Detect which cell encompasses the target text, then output its (x, y) center coordinate. 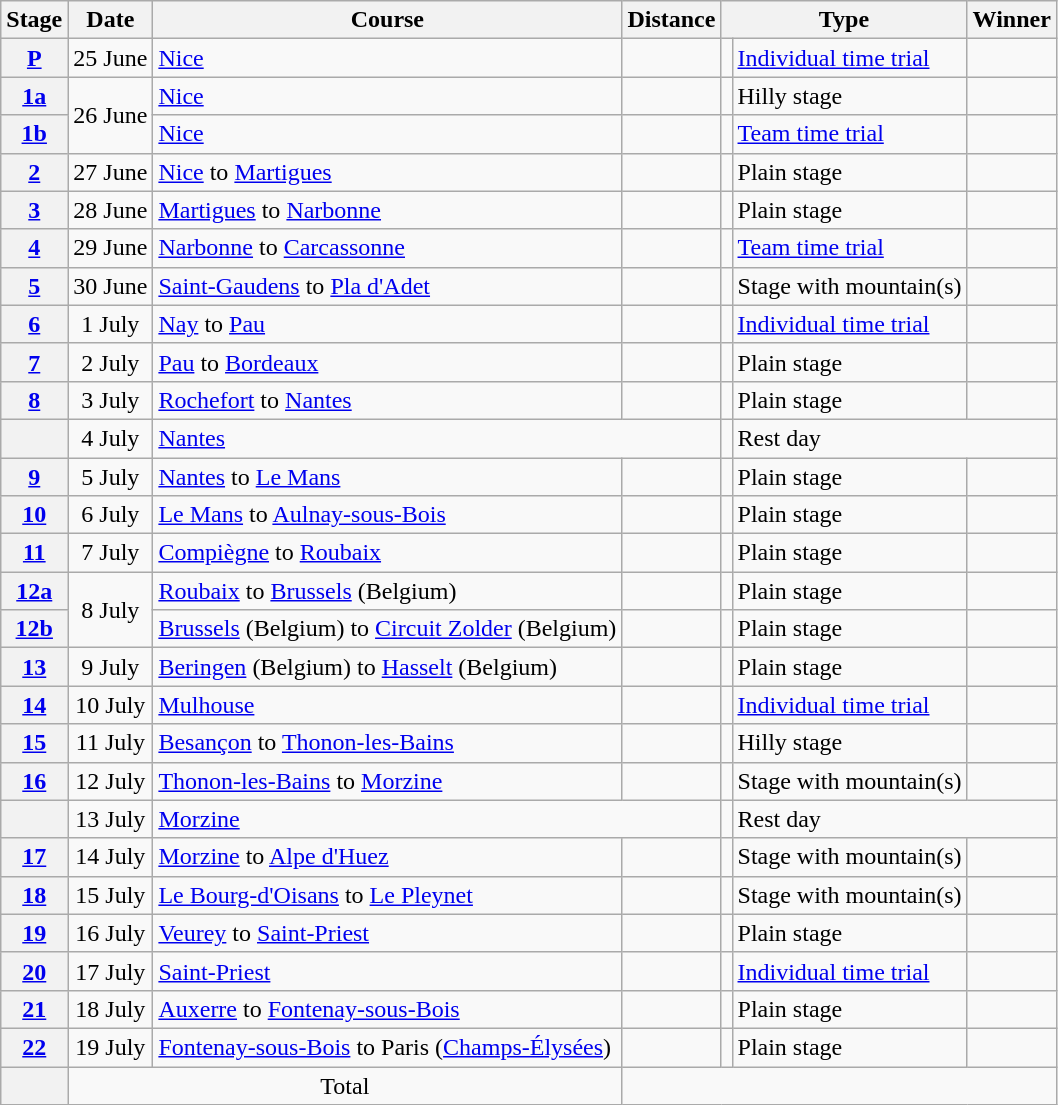
7 (34, 362)
Morzine to Alpe d'Huez (388, 857)
11 July (110, 743)
26 June (110, 115)
15 (34, 743)
19 (34, 933)
Compiègne to Roubaix (388, 553)
2 July (110, 362)
2 (34, 172)
6 (34, 324)
20 (34, 971)
13 July (110, 819)
3 July (110, 400)
Rochefort to Nantes (388, 400)
P (34, 58)
Date (110, 20)
9 July (110, 667)
Stage (34, 20)
Nay to Pau (388, 324)
14 July (110, 857)
12 July (110, 781)
Pau to Bordeaux (388, 362)
5 (34, 286)
Beringen (Belgium) to Hasselt (Belgium) (388, 667)
1 July (110, 324)
28 June (110, 210)
Le Mans to Aulnay-sous-Bois (388, 515)
19 July (110, 1047)
Winner (1012, 20)
Morzine (437, 819)
4 July (110, 438)
4 (34, 248)
Auxerre to Fontenay-sous-Bois (388, 1009)
Nice to Martigues (388, 172)
Type (844, 20)
Nantes (437, 438)
Fontenay-sous-Bois to Paris (Champs-Élysées) (388, 1047)
8 (34, 400)
15 July (110, 895)
11 (34, 553)
Martigues to Narbonne (388, 210)
18 July (110, 1009)
14 (34, 705)
21 (34, 1009)
Besançon to Thonon-les-Bains (388, 743)
29 June (110, 248)
Roubaix to Brussels (Belgium) (388, 591)
12b (34, 629)
9 (34, 477)
Course (388, 20)
Mulhouse (388, 705)
1b (34, 134)
30 June (110, 286)
Veurey to Saint-Priest (388, 933)
Saint-Priest (388, 971)
16 (34, 781)
27 June (110, 172)
Distance (672, 20)
7 July (110, 553)
1a (34, 96)
5 July (110, 477)
Nantes to Le Mans (388, 477)
13 (34, 667)
18 (34, 895)
10 July (110, 705)
16 July (110, 933)
Thonon-les-Bains to Morzine (388, 781)
3 (34, 210)
10 (34, 515)
Saint-Gaudens to Pla d'Adet (388, 286)
17 July (110, 971)
12a (34, 591)
Narbonne to Carcassonne (388, 248)
17 (34, 857)
Le Bourg-d'Oisans to Le Pleynet (388, 895)
6 July (110, 515)
22 (34, 1047)
8 July (110, 610)
25 June (110, 58)
Total (345, 1085)
Brussels (Belgium) to Circuit Zolder (Belgium) (388, 629)
